Return the [x, y] coordinate for the center point of the cell that contains the specified text.  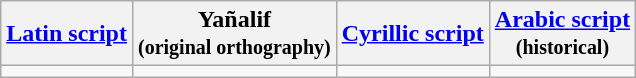
Yañalif(original orthography) [234, 34]
Latin script [67, 34]
Arabic script(historical) [562, 34]
Cyrillic script [412, 34]
